Pinpoint the cell where the given text exists, returning its (x, y) midpoint coordinate. 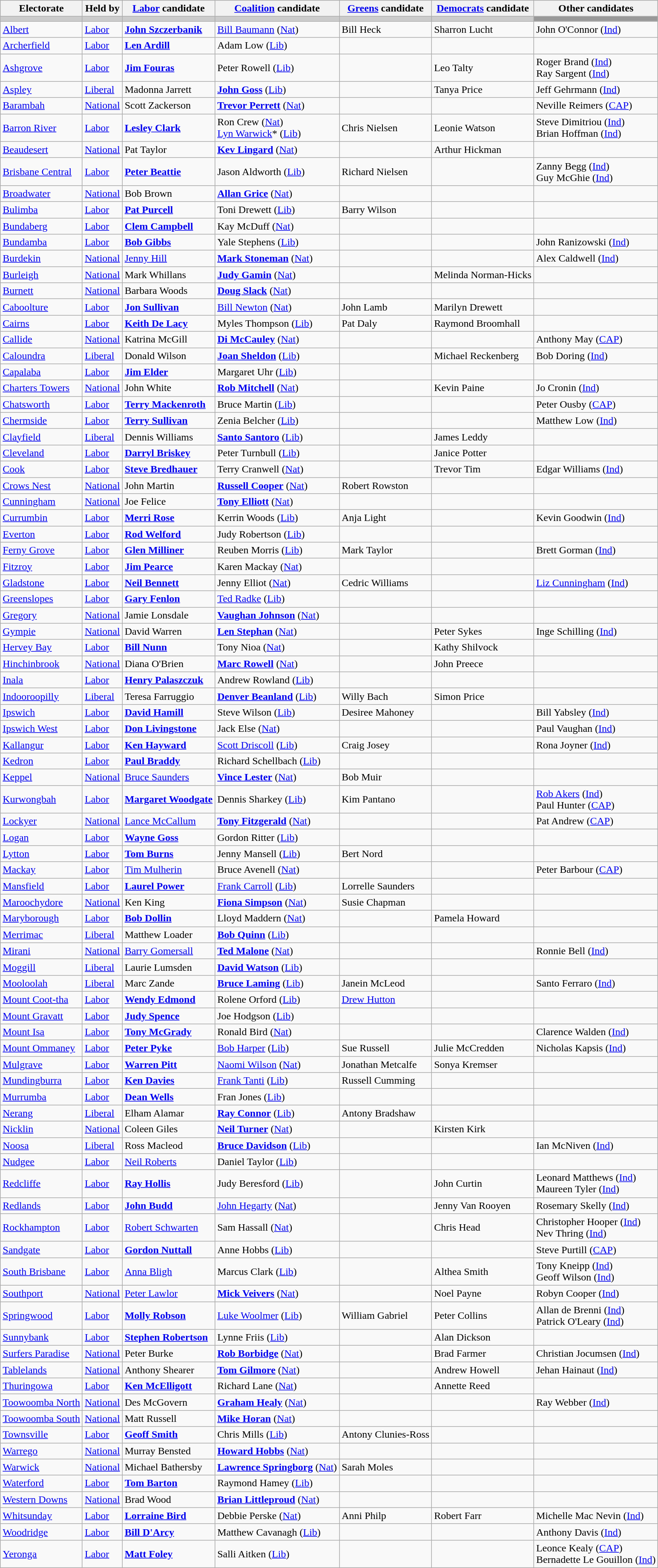
Craig Josey (386, 745)
Rona Joyner (Ind) (596, 745)
Sarah Moles (386, 1467)
Gympie (42, 631)
Mooloolah (42, 983)
Terry Sullivan (169, 420)
Lloyd Maddern (Nat) (277, 918)
Steve Purtill (CAP) (596, 1249)
Terry Mackenroth (169, 404)
Tony McGrady (169, 1032)
Sharron Lucht (483, 29)
Broadwater (42, 193)
Toni Drewett (Lib) (277, 210)
Judy Spence (169, 1016)
Bob Quinn (Lib) (277, 935)
Pat Purcell (169, 210)
Darryl Briskey (169, 453)
Springwood (42, 1315)
Warren Pitt (169, 1065)
Bob Doring (Ind) (596, 356)
Wayne Goss (169, 837)
Tony Kneipp (Ind) Geoff Wilson (Ind) (596, 1271)
Inge Schilling (Ind) (596, 631)
David Watson (Lib) (277, 967)
Teresa Farruggio (169, 696)
Julie McCredden (483, 1048)
Jenny Van Rooyen (483, 1205)
Rod Welford (169, 534)
Bob Gibbs (169, 242)
Laurie Lumsden (169, 967)
Henry Palaszczuk (169, 680)
Ray Connor (Lib) (277, 1113)
Robyn Cooper (Ind) (596, 1293)
Mount Isa (42, 1032)
Raymond Hamey (Lib) (277, 1483)
Michael Reckenberg (483, 356)
Jack Else (Nat) (277, 728)
Leonard Matthews (Ind) Maureen Tyler (Ind) (596, 1183)
Joe Hodgson (Lib) (277, 1016)
Everton (42, 534)
Barbara Woods (169, 291)
Daniel Taylor (Lib) (277, 1162)
Chatsworth (42, 404)
Dennis Sharkey (Lib) (277, 799)
Nicklin (42, 1129)
Gladstone (42, 583)
Salli Aitken (Lib) (277, 1554)
John Ranizowski (Ind) (596, 242)
Wendy Edmond (169, 999)
Rolene Orford (Lib) (277, 999)
Santo Ferraro (Ind) (596, 983)
Kallangur (42, 745)
Keppel (42, 777)
William Gabriel (386, 1315)
Kathy Shilvock (483, 647)
Bob Brown (169, 193)
Len Ardill (169, 46)
Held by (102, 9)
Bruce Saunders (169, 777)
Chris Mills (Lib) (277, 1435)
Joan Sheldon (Lib) (277, 356)
Pat Andrew (CAP) (596, 821)
Mirani (42, 951)
Roger Brand (Ind) Ray Sargent (Ind) (596, 67)
South Brisbane (42, 1271)
Santo Santoro (Lib) (277, 437)
Lorraine Bird (169, 1516)
Fiona Simpson (Nat) (277, 902)
Andrew Howell (483, 1370)
Archerfield (42, 46)
Redcliffe (42, 1183)
Lesley Clark (169, 128)
Hervey Bay (42, 647)
Pat Taylor (169, 150)
Di McCauley (Nat) (277, 339)
Jehan Hainaut (Ind) (596, 1370)
Neville Reimers (CAP) (596, 106)
Brad Wood (169, 1499)
Debbie Perske (Nat) (277, 1516)
Dennis Williams (169, 437)
Bob Muir (386, 777)
Rosemary Skelly (Ind) (596, 1205)
Rob Akers (Ind) Paul Hunter (CAP) (596, 799)
Judy Robertson (Lib) (277, 534)
John Preece (483, 664)
Barambah (42, 106)
Albert (42, 29)
Mark Stoneman (Nat) (277, 259)
Bob Harper (Lib) (277, 1048)
Peter Beattie (169, 171)
Noel Payne (483, 1293)
Melinda Norman-Hicks (483, 275)
Ashgrove (42, 67)
Richard Nielsen (386, 171)
Surfers Paradise (42, 1354)
Tom Gilmore (Nat) (277, 1370)
Burdekin (42, 259)
Ronald Bird (Nat) (277, 1032)
Burleigh (42, 275)
Bill Yabsley (Ind) (596, 712)
Bundaberg (42, 226)
Christian Jocumsen (Ind) (596, 1354)
Logan (42, 837)
Antony Bradshaw (386, 1113)
Mount Coot-tha (42, 999)
Annette Reed (483, 1386)
Susie Chapman (386, 902)
Peter Lawlor (169, 1293)
Jim Fouras (169, 67)
Cunningham (42, 502)
Tanya Price (483, 89)
Tom Barton (169, 1483)
Inala (42, 680)
Trevor Tim (483, 469)
Russell Cooper (Nat) (277, 485)
Richard Schellbach (Lib) (277, 761)
Diana O'Brien (169, 664)
Rockhampton (42, 1228)
Jon Sullivan (169, 307)
Peter Ousby (CAP) (596, 404)
Mulgrave (42, 1065)
Tim Mulherin (169, 870)
Mick Veivers (Nat) (277, 1293)
Marc Zande (169, 983)
Janein McLeod (386, 983)
Yeronga (42, 1554)
Tony Fitzgerald (Nat) (277, 821)
Howard Hobbs (Nat) (277, 1451)
Kev Lingard (Nat) (277, 150)
Allan de Brenni (Ind) Patrick O'Leary (Ind) (596, 1315)
Tablelands (42, 1370)
Terry Cranwell (Nat) (277, 469)
John Szczerbanik (169, 29)
Barry Gomersall (169, 951)
Kay McDuff (Nat) (277, 226)
Matt Russell (169, 1418)
Western Downs (42, 1499)
Leonce Kealy (CAP) Bernadette Le Gouillon (Ind) (596, 1554)
Alex Caldwell (Ind) (596, 259)
Graham Healy (Nat) (277, 1402)
Peter Pyke (169, 1048)
Steve Bredhauer (169, 469)
Bruce Laming (Lib) (277, 983)
Sonya Kremser (483, 1065)
Rob Borbidge (Nat) (277, 1354)
Matthew Loader (169, 935)
Sue Russell (386, 1048)
Merri Rose (169, 518)
Allan Grice (Nat) (277, 193)
Bill Nunn (169, 647)
Peter Collins (483, 1315)
Marc Rowell (Nat) (277, 664)
Mount Gravatt (42, 1016)
Naomi Wilson (Nat) (277, 1065)
Peter Barbour (CAP) (596, 870)
John Lamb (386, 307)
Keith De Lacy (169, 323)
Ipswich (42, 712)
Paul Braddy (169, 761)
Michael Bathersby (169, 1467)
Mackay (42, 870)
Tom Burns (169, 854)
Barry Wilson (386, 210)
Vince Lester (Nat) (277, 777)
Other candidates (596, 9)
Ferny Grove (42, 550)
Neil Roberts (169, 1162)
Liz Cunningham (Ind) (596, 583)
Warrego (42, 1451)
Katrina McGill (169, 339)
Waterford (42, 1483)
Mundingburra (42, 1081)
Jenny Hill (169, 259)
Bulimba (42, 210)
Bundamba (42, 242)
Frank Tanti (Lib) (277, 1081)
Mark Taylor (386, 550)
Zanny Begg (Ind) Guy McGhie (Ind) (596, 171)
Sandgate (42, 1249)
Anni Philp (386, 1516)
Merrimac (42, 935)
Townsville (42, 1435)
John Goss (Lib) (277, 89)
Cedric Williams (386, 583)
Bill D'Arcy (169, 1532)
Sunnybank (42, 1338)
Ipswich West (42, 728)
Zenia Belcher (Lib) (277, 420)
Aspley (42, 89)
Pat Daly (386, 323)
Simon Price (483, 696)
Bruce Martin (Lib) (277, 404)
Ronnie Bell (Ind) (596, 951)
Burnett (42, 291)
Janice Potter (483, 453)
Cook (42, 469)
Toowoomba North (42, 1402)
Jeff Gehrmann (Ind) (596, 89)
Kirsten Kirk (483, 1129)
Kevin Goodwin (Ind) (596, 518)
Judy Gamin (Nat) (277, 275)
Jim Pearce (169, 567)
Scott Driscoll (Lib) (277, 745)
Robert Rowston (386, 485)
Jason Aldworth (Lib) (277, 171)
James Leddy (483, 437)
Scott Zackerson (169, 106)
Yale Stephens (Lib) (277, 242)
Bert Nord (386, 854)
Joe Felice (169, 502)
Madonna Jarrett (169, 89)
Len Stephan (Nat) (277, 631)
Chris Head (483, 1228)
Ray Webber (Ind) (596, 1402)
Cairns (42, 323)
Fitzroy (42, 567)
Arthur Hickman (483, 150)
Doug Slack (Nat) (277, 291)
Des McGovern (169, 1402)
Redlands (42, 1205)
David Warren (169, 631)
Richard Lane (Nat) (277, 1386)
Mark Whillans (169, 275)
Edgar Williams (Ind) (596, 469)
Vaughan Johnson (Nat) (277, 615)
John Martin (169, 485)
Anja Light (386, 518)
Donald Wilson (169, 356)
John Hegarty (Nat) (277, 1205)
Brian Littleproud (Nat) (277, 1499)
Pamela Howard (483, 918)
Matt Foley (169, 1554)
John Curtin (483, 1183)
Luke Woolmer (Lib) (277, 1315)
Leonie Watson (483, 128)
Myles Thompson (Lib) (277, 323)
Warwick (42, 1467)
Charters Towers (42, 388)
Tony Nioa (Nat) (277, 647)
Elham Alamar (169, 1113)
Christopher Hooper (Ind) Nev Thring (Ind) (596, 1228)
Fran Jones (Lib) (277, 1097)
Margaret Uhr (Lib) (277, 372)
Coalition candidate (277, 9)
Ross Macleod (169, 1145)
Ken Davies (169, 1081)
Willy Bach (386, 696)
Beaudesert (42, 150)
Ray Hollis (169, 1183)
Lockyer (42, 821)
Marcus Clark (Lib) (277, 1271)
Peter Sykes (483, 631)
Mount Ommaney (42, 1048)
Kevin Paine (483, 388)
Laurel Power (169, 886)
Brett Gorman (Ind) (596, 550)
Robert Farr (483, 1516)
Jo Cronin (Ind) (596, 388)
Chris Nielsen (386, 128)
Electorate (42, 9)
Molly Robson (169, 1315)
Gordon Ritter (Lib) (277, 837)
Ken King (169, 902)
Democrats candidate (483, 9)
Margaret Woodgate (169, 799)
Currumbin (42, 518)
Barron River (42, 128)
Reuben Morris (Lib) (277, 550)
Anna Bligh (169, 1271)
Antony Clunies-Ross (386, 1435)
Nerang (42, 1113)
Woodridge (42, 1532)
Anthony May (CAP) (596, 339)
Maryborough (42, 918)
Cleveland (42, 453)
Gary Fenlon (169, 599)
Peter Burke (169, 1354)
Geoff Smith (169, 1435)
Gordon Nuttall (169, 1249)
John Budd (169, 1205)
Steve Dimitriou (Ind) Brian Hoffman (Ind) (596, 128)
Don Livingstone (169, 728)
Callide (42, 339)
Jonathan Metcalfe (386, 1065)
Labor candidate (169, 9)
Noosa (42, 1145)
Coleen Giles (169, 1129)
Paul Vaughan (Ind) (596, 728)
Matthew Cavanagh (Lib) (277, 1532)
Lance McCallum (169, 821)
Indooroopilly (42, 696)
Alan Dickson (483, 1338)
Lytton (42, 854)
Denver Beanland (Lib) (277, 696)
Toowoomba South (42, 1418)
Althea Smith (483, 1271)
Lorrelle Saunders (386, 886)
Matthew Low (Ind) (596, 420)
Peter Turnbull (Lib) (277, 453)
Jenny Mansell (Lib) (277, 854)
Kedron (42, 761)
Clem Campbell (169, 226)
Chermside (42, 420)
Michelle Mac Nevin (Ind) (596, 1516)
Rob Mitchell (Nat) (277, 388)
Gregory (42, 615)
Ken Hayward (169, 745)
Leo Talty (483, 67)
Lawrence Springborg (Nat) (277, 1467)
Whitsunday (42, 1516)
Brad Farmer (483, 1354)
Hinchinbrook (42, 664)
Capalaba (42, 372)
Bill Newton (Nat) (277, 307)
Thuringowa (42, 1386)
Greenslopes (42, 599)
Jim Elder (169, 372)
Anne Hobbs (Lib) (277, 1249)
Jamie Lonsdale (169, 615)
Maroochydore (42, 902)
Bruce Davidson (Lib) (277, 1145)
Ted Radke (Lib) (277, 599)
Mansfield (42, 886)
Marilyn Drewett (483, 307)
Murrumba (42, 1097)
Brisbane Central (42, 171)
John White (169, 388)
Anthony Shearer (169, 1370)
Crows Nest (42, 485)
Raymond Broomhall (483, 323)
Bruce Avenell (Nat) (277, 870)
Tony Elliott (Nat) (277, 502)
Kim Pantano (386, 799)
Andrew Rowland (Lib) (277, 680)
Dean Wells (169, 1097)
Neil Bennett (169, 583)
Glen Milliner (169, 550)
Karen Mackay (Nat) (277, 567)
Judy Beresford (Lib) (277, 1183)
Mike Horan (Nat) (277, 1418)
Murray Bensted (169, 1451)
Kerrin Woods (Lib) (277, 518)
Bill Heck (386, 29)
David Hamill (169, 712)
Drew Hutton (386, 999)
Bob Dollin (169, 918)
Ken McElligott (169, 1386)
Sam Hassall (Nat) (277, 1228)
Clarence Walden (Ind) (596, 1032)
Peter Rowell (Lib) (277, 67)
Nudgee (42, 1162)
John O'Connor (Ind) (596, 29)
Steve Wilson (Lib) (277, 712)
Stephen Robertson (169, 1338)
Nicholas Kapsis (Ind) (596, 1048)
Ron Crew (Nat) Lyn Warwick* (Lib) (277, 128)
Ian McNiven (Ind) (596, 1145)
Clayfield (42, 437)
Desiree Mahoney (386, 712)
Caboolture (42, 307)
Caloundra (42, 356)
Neil Turner (Nat) (277, 1129)
Southport (42, 1293)
Robert Schwarten (169, 1228)
Moggill (42, 967)
Adam Low (Lib) (277, 46)
Ted Malone (Nat) (277, 951)
Trevor Perrett (Nat) (277, 106)
Kurwongbah (42, 799)
Frank Carroll (Lib) (277, 886)
Lynne Friis (Lib) (277, 1338)
Russell Cumming (386, 1081)
Anthony Davis (Ind) (596, 1532)
Jenny Elliot (Nat) (277, 583)
Greens candidate (386, 9)
Bill Baumann (Nat) (277, 29)
